Pinpoint the cell where the given text exists, returning its (X, Y) midpoint coordinate. 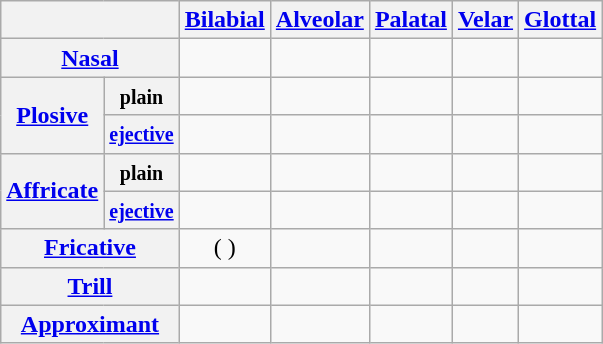
Glottal (560, 20)
Alveolar (320, 20)
Bilabial (224, 20)
Plosive (52, 115)
Trill (90, 286)
Velar (485, 20)
Approximant (90, 324)
Fricative (90, 248)
Nasal (90, 58)
Palatal (410, 20)
Affricate (52, 191)
( ) (224, 248)
